Output the [X, Y] coordinate of the center of the cell containing the given text.  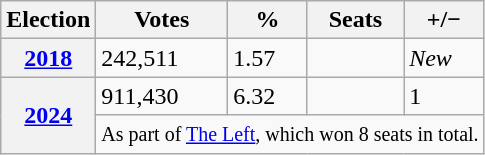
Election [48, 20]
911,430 [162, 96]
2024 [48, 115]
Seats [355, 20]
+/− [444, 20]
% [268, 20]
1.57 [268, 58]
6.32 [268, 96]
1 [444, 96]
Votes [162, 20]
New [444, 58]
2018 [48, 58]
242,511 [162, 58]
As part of The Left, which won 8 seats in total. [290, 134]
